Find where the given text appears and provide that cell's center as [X, Y] coordinate. 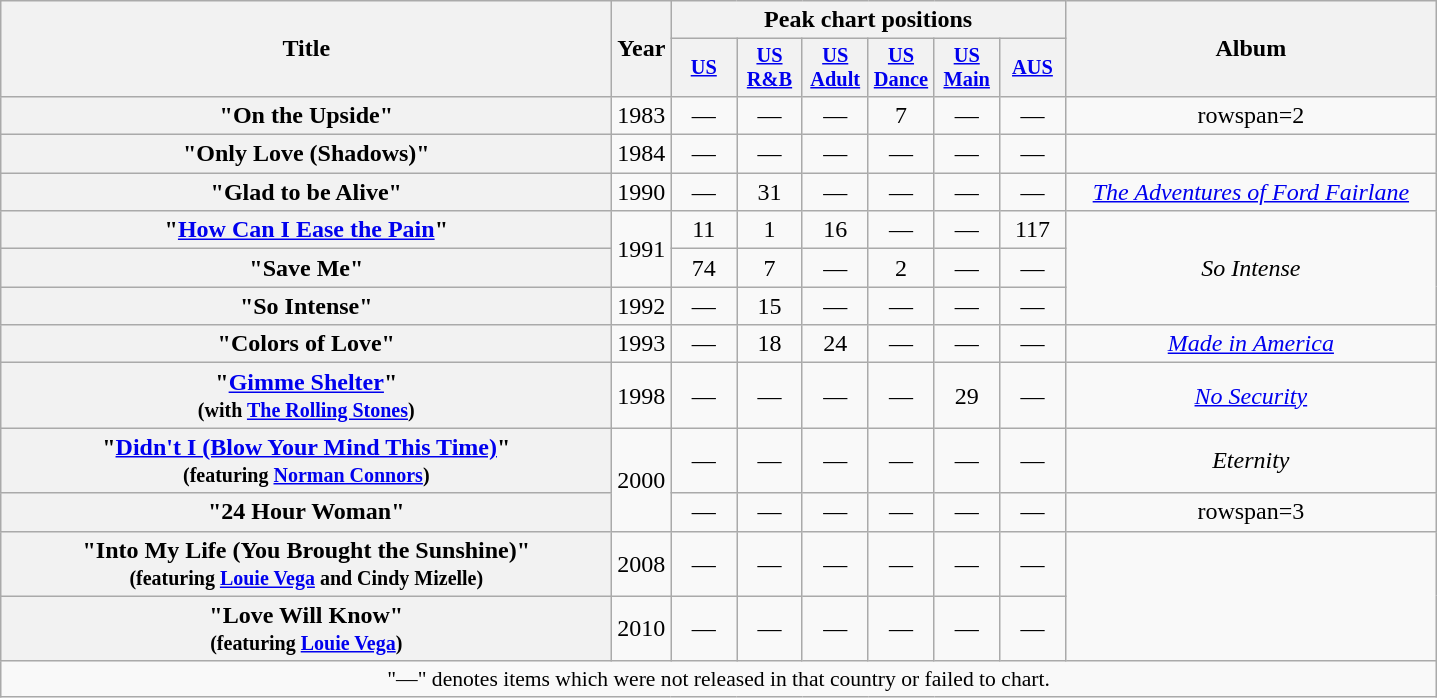
US Main [967, 68]
The Adventures of Ford Fairlane [1250, 192]
"24 Hour Woman" [306, 512]
"Colors of Love" [306, 344]
So Intense [1250, 268]
"—" denotes items which were not released in that country or failed to chart. [719, 679]
"How Can I Ease the Pain" [306, 230]
1990 [642, 192]
18 [770, 344]
USDance [901, 68]
Eternity [1250, 460]
"So Intense" [306, 306]
1991 [642, 249]
31 [770, 192]
117 [1033, 230]
1993 [642, 344]
"On the Upside" [306, 115]
USAdult [835, 68]
2 [901, 268]
"Glad to be Alive" [306, 192]
"Didn't I (Blow Your Mind This Time)"(featuring Norman Connors) [306, 460]
Peak chart positions [868, 20]
Title [306, 49]
29 [967, 396]
2000 [642, 480]
1983 [642, 115]
"Gimme Shelter"(with The Rolling Stones) [306, 396]
"Love Will Know"(featuring Louie Vega) [306, 628]
1998 [642, 396]
No Security [1250, 396]
16 [835, 230]
1984 [642, 154]
Year [642, 49]
Made in America [1250, 344]
"Into My Life (You Brought the Sunshine)"(featuring Louie Vega and Cindy Mizelle) [306, 564]
2008 [642, 564]
rowspan=3 [1250, 512]
11 [704, 230]
USR&B [770, 68]
"Save Me" [306, 268]
rowspan=2 [1250, 115]
"Only Love (Shadows)" [306, 154]
US [704, 68]
24 [835, 344]
1 [770, 230]
1992 [642, 306]
2010 [642, 628]
AUS [1033, 68]
Album [1250, 49]
74 [704, 268]
15 [770, 306]
